Output the (X, Y) coordinate of the center of the cell containing the given text.  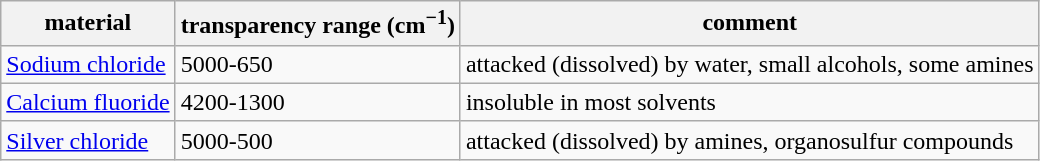
Calcium fluoride (88, 102)
material (88, 24)
attacked (dissolved) by amines, organosulfur compounds (750, 140)
Silver chloride (88, 140)
insoluble in most solvents (750, 102)
4200-1300 (318, 102)
attacked (dissolved) by water, small alcohols, some amines (750, 64)
5000-500 (318, 140)
transparency range (cm−1) (318, 24)
comment (750, 24)
5000-650 (318, 64)
Sodium chloride (88, 64)
